For the text-containing cell, return its midpoint in (X, Y) coordinate format. 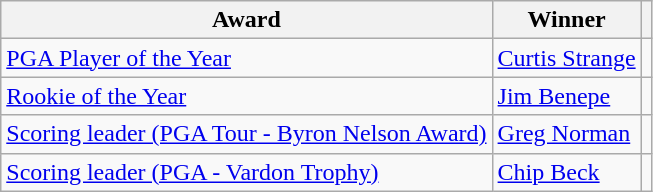
Rookie of the Year (246, 96)
Award (246, 20)
Chip Beck (566, 172)
Scoring leader (PGA Tour - Byron Nelson Award) (246, 134)
Scoring leader (PGA - Vardon Trophy) (246, 172)
Winner (566, 20)
PGA Player of the Year (246, 58)
Greg Norman (566, 134)
Curtis Strange (566, 58)
Jim Benepe (566, 96)
